From the cell containing the given text, extract its center point as [X, Y] coordinate. 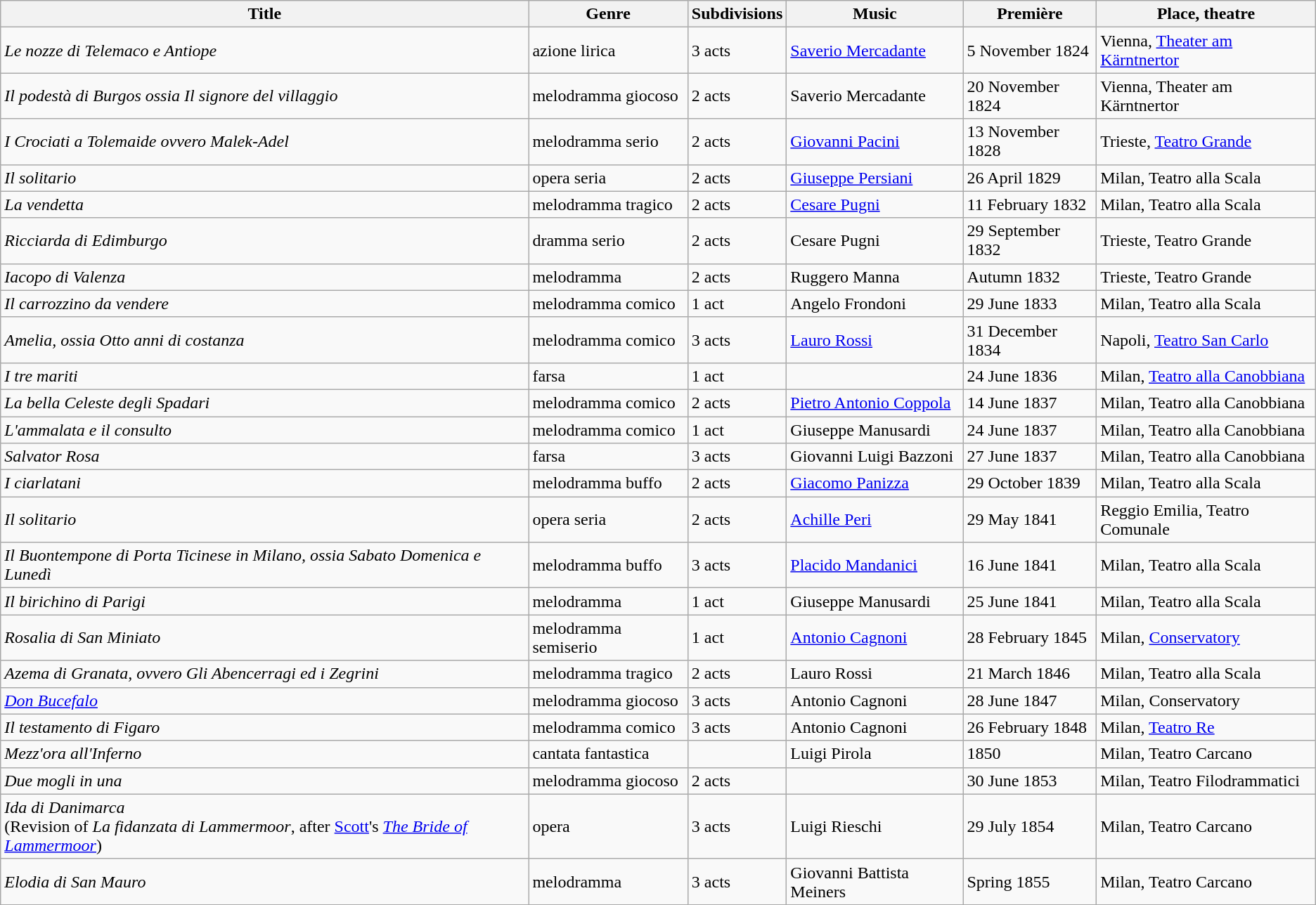
25 June 1841 [1030, 601]
Ricciarda di Edimburgo [264, 240]
melodramma serio [608, 142]
29 July 1854 [1030, 826]
Pietro Antonio Coppola [875, 403]
azione lirica [608, 51]
11 February 1832 [1030, 204]
Rosalia di San Miniato [264, 638]
28 February 1845 [1030, 638]
30 June 1853 [1030, 781]
29 May 1841 [1030, 520]
Reggio Emilia, Teatro Comunale [1206, 520]
Il testamento di Figaro [264, 727]
Title [264, 14]
Spring 1855 [1030, 881]
28 June 1847 [1030, 701]
Ida di Danimarca(Revision of La fidanzata di Lammermoor, after Scott's The Bride of Lammermoor) [264, 826]
melodramma semiserio [608, 638]
cantata fantastica [608, 754]
Elodia di San Mauro [264, 881]
Genre [608, 14]
Giovanni Luigi Bazzoni [875, 457]
Due mogli in una [264, 781]
Ruggero Manna [875, 277]
Luigi Rieschi [875, 826]
Music [875, 14]
Place, theatre [1206, 14]
29 September 1832 [1030, 240]
Autumn 1832 [1030, 277]
Giacomo Panizza [875, 483]
16 June 1841 [1030, 565]
Première [1030, 14]
Il birichino di Parigi [264, 601]
Napoli, Teatro San Carlo [1206, 340]
21 March 1846 [1030, 674]
Le nozze di Telemaco e Antiope [264, 51]
I ciarlatani [264, 483]
24 June 1837 [1030, 429]
Achille Peri [875, 520]
5 November 1824 [1030, 51]
20 November 1824 [1030, 96]
Luigi Pirola [875, 754]
La bella Celeste degli Spadari [264, 403]
I Crociati a Tolemaide ovvero Malek-Adel [264, 142]
Don Bucefalo [264, 701]
La vendetta [264, 204]
Mezz'ora all'Inferno [264, 754]
L'ammalata e il consulto [264, 429]
14 June 1837 [1030, 403]
opera [608, 826]
27 June 1837 [1030, 457]
Il carrozzino da vendere [264, 304]
1850 [1030, 754]
29 June 1833 [1030, 304]
Amelia, ossia Otto anni di costanza [264, 340]
13 November 1828 [1030, 142]
dramma serio [608, 240]
24 June 1836 [1030, 376]
Azema di Granata, ovvero Gli Abencerragi ed i Zegrini [264, 674]
Salvator Rosa [264, 457]
31 December 1834 [1030, 340]
Milan, Teatro Re [1206, 727]
Placido Mandanici [875, 565]
Giovanni Battista Meiners [875, 881]
26 February 1848 [1030, 727]
Giuseppe Persiani [875, 178]
26 April 1829 [1030, 178]
I tre mariti [264, 376]
Milan, Teatro Filodrammatici [1206, 781]
Il Buontempone di Porta Ticinese in Milano, ossia Sabato Domenica e Lunedì [264, 565]
Giovanni Pacini [875, 142]
Angelo Frondoni [875, 304]
Subdivisions [737, 14]
Il podestà di Burgos ossia Il signore del villaggio [264, 96]
29 October 1839 [1030, 483]
Iacopo di Valenza [264, 277]
